Search for the cell housing the specified text and yield its (x, y) center coordinate. 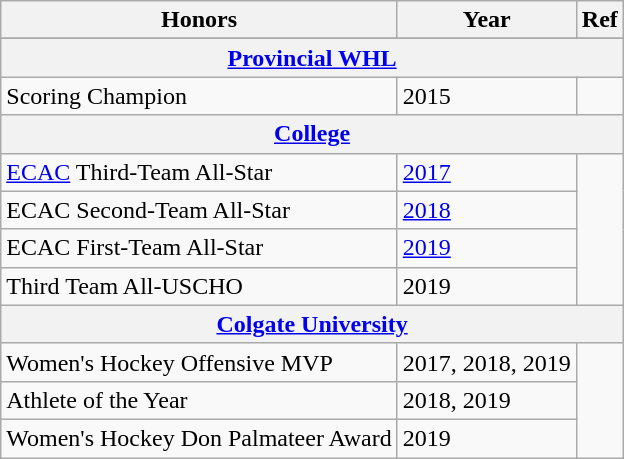
2017 (486, 172)
2015 (486, 96)
ECAC Second-Team All-Star (199, 210)
2018, 2019 (486, 400)
Athlete of the Year (199, 400)
ECAC First-Team All-Star (199, 248)
Year (486, 20)
Provincial WHL (312, 58)
2017, 2018, 2019 (486, 362)
Women's Hockey Offensive MVP (199, 362)
Honors (199, 20)
Women's Hockey Don Palmateer Award (199, 438)
Ref (600, 20)
Colgate University (312, 324)
ECAC Third-Team All-Star (199, 172)
Scoring Champion (199, 96)
2018 (486, 210)
Third Team All-USCHO (199, 286)
College (312, 134)
